From the cell containing the given text, extract its center point as (x, y) coordinate. 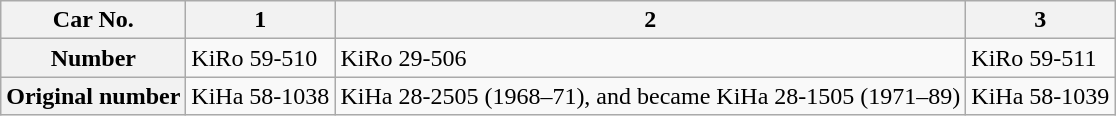
Original number (94, 96)
2 (650, 20)
KiHa 58-1039 (1040, 96)
KiRo 59-510 (260, 58)
KiHa 58-1038 (260, 96)
KiHa 28-2505 (1968–71), and became KiHa 28-1505 (1971–89) (650, 96)
KiRo 59-511 (1040, 58)
Car No. (94, 20)
Number (94, 58)
KiRo 29-506 (650, 58)
3 (1040, 20)
1 (260, 20)
